Locate the cell with the specified text and output its (X, Y) center coordinate. 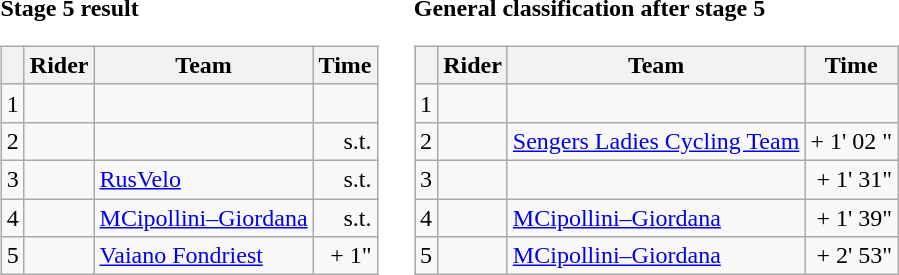
+ 1' 31" (852, 179)
+ 1' 02 " (852, 141)
+ 1" (345, 256)
+ 2' 53" (852, 256)
RusVelo (204, 179)
Sengers Ladies Cycling Team (656, 141)
Vaiano Fondriest (204, 256)
+ 1' 39" (852, 217)
